Determine the (x, y) coordinate at the center of the cell enclosing the given text.  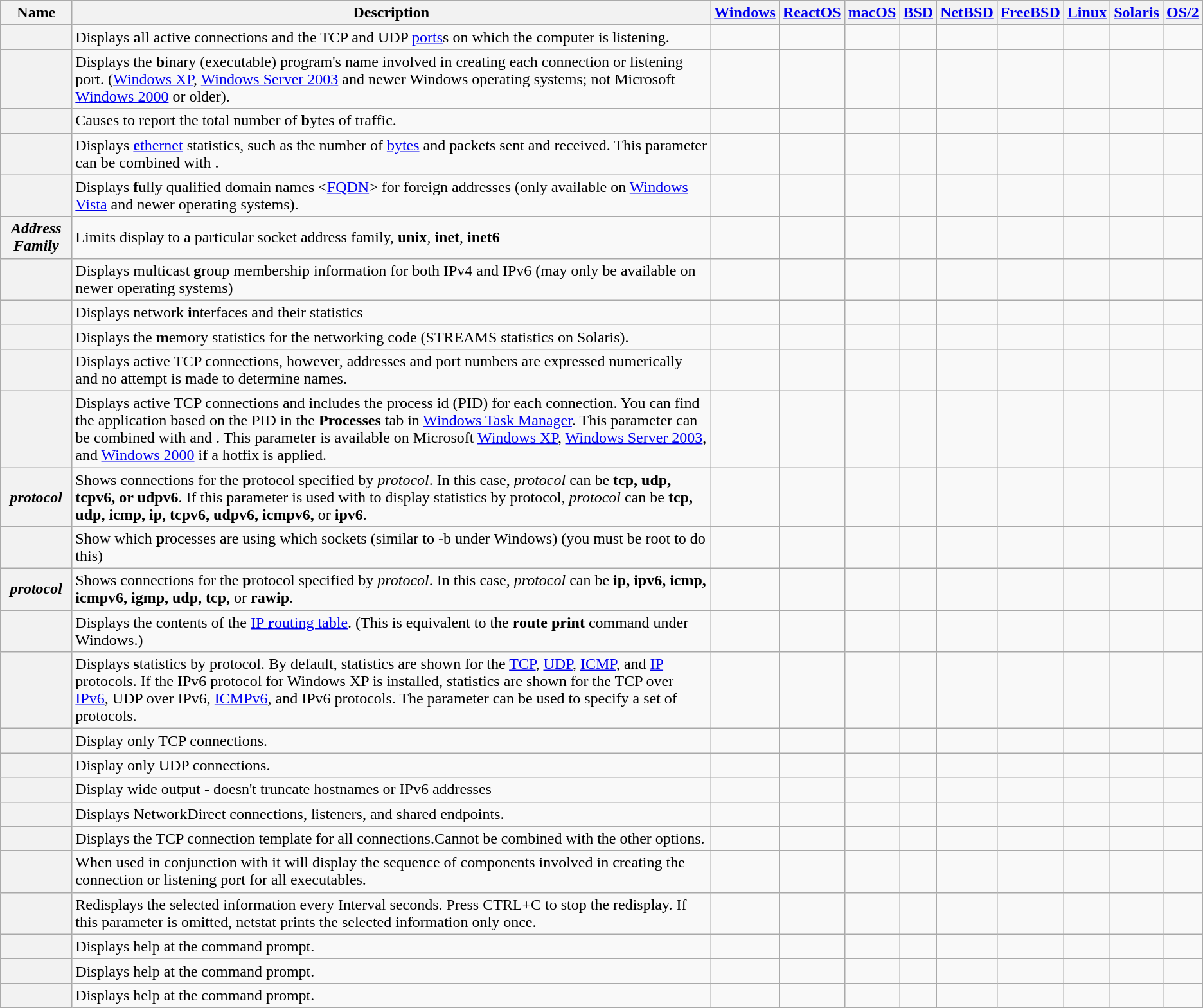
Description (391, 13)
Limits display to a particular socket address family, unix, inet, inet6 (391, 238)
NetBSD (967, 13)
Show which processes are using which sockets (similar to -b under Windows) (you must be root to do this) (391, 547)
Displays fully qualified domain names <FQDN> for foreign addresses (only available on Windows Vista and newer operating systems). (391, 195)
Solaris (1137, 13)
Displays the TCP connection template for all connections.Cannot be combined with the other options. (391, 838)
Display only UDP connections. (391, 765)
Shows connections for the protocol specified by protocol. In this case, protocol can be ip, ipv6, icmp, icmpv6, igmp, udp, tcp, or rawip. (391, 590)
OS/2 (1182, 13)
Windows (745, 13)
FreeBSD (1030, 13)
Display wide output - doesn't truncate hostnames or IPv6 addresses (391, 790)
Displays all active connections and the TCP and UDP portss on which the computer is listening. (391, 37)
Display only TCP connections. (391, 741)
Causes to report the total number of bytes of traffic. (391, 121)
Displays the contents of the IP routing table. (This is equivalent to the route print command under Windows.) (391, 631)
Linux (1087, 13)
Address Family (36, 238)
Displays active TCP connections, however, addresses and port numbers are expressed numerically and no attempt is made to determine names. (391, 370)
ReactOS (812, 13)
Displays multicast group membership information for both IPv4 and IPv6 (may only be available on newer operating systems) (391, 279)
BSD (918, 13)
Displays the memory statistics for the networking code (STREAMS statistics on Solaris). (391, 337)
Name (36, 13)
When used in conjunction with it will display the sequence of components involved in creating the connection or listening port for all executables. (391, 871)
Displays NetworkDirect connections, listeners, and shared endpoints. (391, 814)
Displays network interfaces and their statistics (391, 312)
Displays ethernet statistics, such as the number of bytes and packets sent and received. This parameter can be combined with . (391, 154)
macOS (872, 13)
